Provide the (X, Y) coordinate of the cell's center where the given text is located.  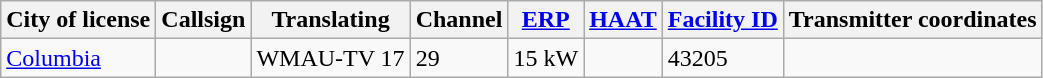
Facility ID (722, 20)
Columbia (78, 58)
43205 (722, 58)
Translating (330, 20)
29 (459, 58)
Callsign (204, 20)
15 kW (546, 58)
WMAU-TV 17 (330, 58)
ERP (546, 20)
City of license (78, 20)
Transmitter coordinates (912, 20)
HAAT (624, 20)
Channel (459, 20)
